Determine the (x, y) coordinate at the center of the cell enclosing the given text.  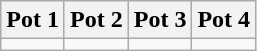
Pot 3 (160, 20)
Pot 1 (33, 20)
Pot 4 (224, 20)
Pot 2 (96, 20)
